Scan for the cell matching the given text and deliver its (X, Y) coordinate at center. 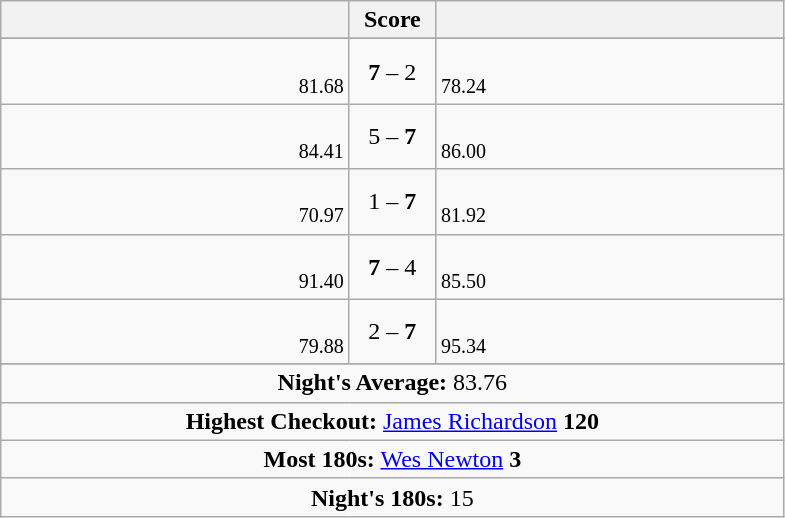
7 – 2 (392, 72)
7 – 4 (392, 266)
Highest Checkout: James Richardson 120 (392, 421)
Most 180s: Wes Newton 3 (392, 459)
2 – 7 (392, 332)
5 – 7 (392, 136)
Night's 180s: 15 (392, 497)
95.34 (610, 332)
Night's Average: 83.76 (392, 383)
85.50 (610, 266)
86.00 (610, 136)
78.24 (610, 72)
84.41 (176, 136)
81.68 (176, 72)
91.40 (176, 266)
Score (392, 20)
1 – 7 (392, 202)
79.88 (176, 332)
70.97 (176, 202)
81.92 (610, 202)
